Search for the cell housing the specified text and yield its (X, Y) center coordinate. 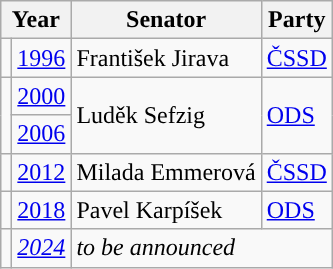
Milada Emmerová (166, 172)
Luděk Sefzig (166, 115)
Year (36, 20)
Senator (166, 20)
to be announced (202, 248)
2024 (42, 248)
2012 (42, 172)
František Jirava (166, 58)
1996 (42, 58)
2006 (42, 134)
2018 (42, 210)
2000 (42, 96)
Party (296, 20)
Pavel Karpíšek (166, 210)
